Pinpoint the cell where the given text exists, returning its [X, Y] midpoint coordinate. 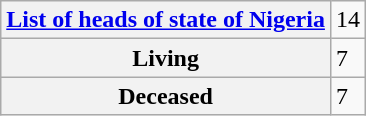
Deceased [166, 96]
14 [348, 20]
List of heads of state of Nigeria [166, 20]
Living [166, 58]
